Detect which cell encompasses the target text, then output its [X, Y] center coordinate. 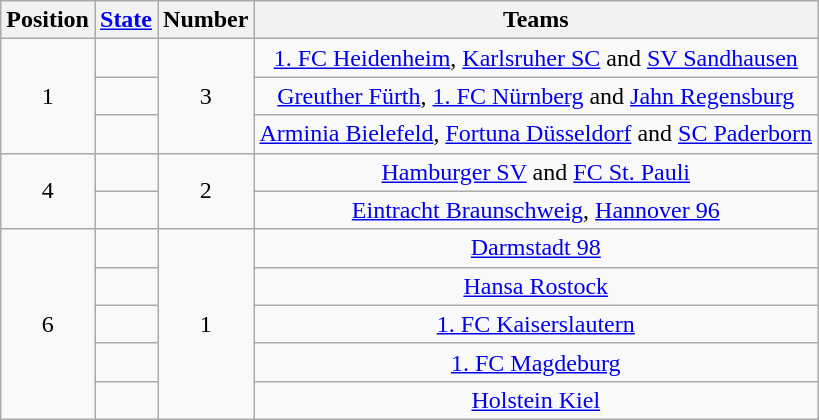
Darmstadt 98 [536, 248]
Hansa Rostock [536, 286]
Number [206, 20]
Teams [536, 20]
3 [206, 96]
State [126, 20]
6 [48, 324]
Greuther Fürth, 1. FC Nürnberg and Jahn Regensburg [536, 96]
Eintracht Braunschweig, Hannover 96 [536, 210]
Hamburger SV and FC St. Pauli [536, 172]
Holstein Kiel [536, 400]
1. FC Kaiserslautern [536, 324]
1. FC Heidenheim, Karlsruher SC and SV Sandhausen [536, 58]
1. FC Magdeburg [536, 362]
Arminia Bielefeld, Fortuna Düsseldorf and SC Paderborn [536, 134]
Position [48, 20]
2 [206, 191]
4 [48, 191]
